Provide the [x, y] coordinate of the cell's center where the given text is located.  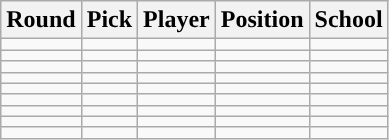
School [348, 20]
Position [262, 20]
Player [177, 20]
Round [41, 20]
Pick [109, 20]
